Find where the given text appears and provide that cell's center as [X, Y] coordinate. 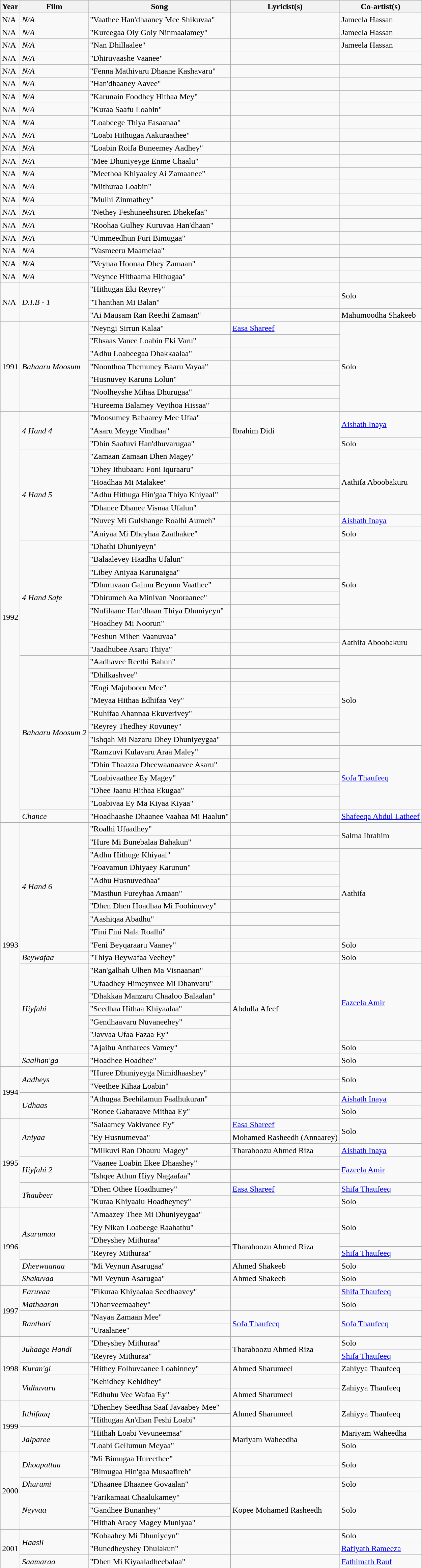
"Hithey Folhuvaanee Loabinney" [160, 1368]
Ibrahim Didi [285, 431]
"Kuraa Saafu Loabin" [160, 109]
"Ufaadhey Himeynvee Mi Dhanvaru" [160, 983]
"Hoadhaa Mi Malakee" [160, 482]
"Aadhavee Reethi Bahun" [160, 662]
"Loabeege Thiya Fasaanaa" [160, 122]
"Amaazey Thee Mi Dhuniyeygaa" [160, 1215]
Co-artist(s) [381, 7]
"Dhaanee Dhaanee Govaalan" [160, 1484]
"Veynaa Hoonaa Dhey Zamaan" [160, 264]
Dhurumi [54, 1484]
Mathaaran [54, 1304]
Thaubeer [54, 1195]
"Dhanee Dhanee Visnaa Ufalun" [160, 508]
Bahaaru Moosum 2 [54, 733]
"Loabivaa Ey Ma Kiyaa Kiyaa" [160, 803]
"Adhu Loabeegaa Dhakkaalaa" [160, 353]
"Dhirumeh Aa Minivan Nooraanee" [160, 598]
"Nan Dhillaalee" [160, 45]
"Milkuvi Ran Dhauru Magey" [160, 1150]
"Han'dhaaney Aavee" [160, 84]
Rafiyath Rameeza [381, 1548]
"Mi Bimugaa Hureethee" [160, 1459]
"Ehsaas Vanee Loabin Eki Varu" [160, 341]
"Noolheyshe Mihaa Dhurugaa" [160, 392]
"Adhu Hithuga Hin'gaa Thiya Khiyaal" [160, 495]
1995 [10, 1163]
"Dhakkaa Manzaru Chaaloo Balaalan" [160, 996]
Year [10, 7]
"Meethoa Khiyaaley Ai Zamaanee" [160, 174]
"Dhen Mi Kiyaaladheebalaa" [160, 1561]
Mahumoodha Shakeeb [381, 315]
"Engi Majubooru Mee" [160, 688]
"Hoadhee Hoadhee" [160, 1060]
"Kehidhey Kehidhey" [160, 1381]
"Dhilkashvee" [160, 675]
1991 [10, 366]
"Loabin Roifa Buneemey Aadhey" [160, 148]
"Vasmeeru Maamelaa" [160, 251]
"Hithah Araey Magey Muniyaa" [160, 1523]
Aadheys [54, 1080]
"Dhin Thaazaa Dheewaanaavee Asaru" [160, 765]
"Nuvey Mi Gulshange Roalhi Aumeh" [160, 521]
"Edhuhu Vee Wafaa Ey" [160, 1394]
"Roohaa Gulhey Kuruvaa Han'dhaan" [160, 225]
"Mithuraa Loabin" [160, 187]
"Aniyaa Mi Dheyhaa Zaathakee" [160, 533]
"Ruhifaa Ahannaa Ekuverivey" [160, 713]
Aniyaa [54, 1137]
Shafeeqa Abdul Latheef [381, 816]
"Noonthoa Themuney Baaru Vayaa" [160, 366]
"Thiya Beywafaa Veehey" [160, 957]
Hiyfahi 2 [54, 1169]
Jalparee [54, 1439]
"Loabi Hithugaa Aakuraathee" [160, 135]
"Ajaibu Antharees Vamey" [160, 1047]
"Balaalevey Haadha Ufalun" [160, 559]
"Fenna Mathivaru Dhaane Kashavaru" [160, 71]
Udhaas [54, 1105]
"Reyrey Thedhey Rovuney" [160, 726]
"Husnuvey Karuna Lolun" [160, 379]
"Ey Husnumevaa" [160, 1137]
"Huree Dhuniyeyga Nimidhaashey" [160, 1073]
"Hoadhey Mi Noorun" [160, 623]
"Dhee Jaanu Hithaa Ekugaa" [160, 791]
"Libey Aniyaa Karunaigaa" [160, 572]
Kuran'gi [54, 1368]
Dheewaanaa [54, 1266]
"Dhiruvaashe Vaanee" [160, 58]
"Adhu Hithuge Khiyaal" [160, 855]
"Hureema Balamey Veythoa Hissaa" [160, 405]
"Dhen Dhen Hoadhaa Mi Foohinuvey" [160, 906]
Fathimath Rauf [381, 1561]
"Bimugaa Hin'gaa Musaafireh" [160, 1471]
"Bunedheyshey Dhulakun" [160, 1548]
"Veynee Hithaama Hithugaa" [160, 276]
"Seedhaa Hithaa Khiyaalaa" [160, 1009]
"Vaathee Han'dhaaney Mee Shikuvaa" [160, 20]
Vidhuvaru [54, 1388]
"Hithugaa Eki Reyrey" [160, 289]
"Kobaahey Mi Dhuniyeyn" [160, 1536]
"Nethey Feshuneehsuren Dhekefaa" [160, 212]
"Dhanveemaahey" [160, 1304]
D.I.B - 1 [54, 302]
Chance [54, 816]
4 Hand 6 [54, 887]
"Athugaa Beehilamun Faalhukuran" [160, 1099]
"Foavamun Dhiyaey Karunun" [160, 868]
4 Hand 4 [54, 431]
"Gendhaavaru Nuvaneehey" [160, 1022]
Neyvaa [54, 1510]
"Hure Mi Bunebalaa Bahakun" [160, 842]
"Uraalanee" [160, 1330]
1996 [10, 1247]
"Hoadhaashe Dhaanee Vaahaa Mi Haalun" [160, 816]
"Dhin Saafuvi Han'dhuvarugaa" [160, 444]
Salma Ibrahim [381, 835]
Lyricist(s) [285, 7]
Faruvaa [54, 1292]
"Feshun Mihen Vaanuvaa" [160, 636]
"Masthun Fureyhaa Amaan" [160, 893]
"Dhey Ithubaaru Foni Iquraaru" [160, 469]
Hiyfahi [54, 1009]
"Javvaa Ufaa Fazaa Ey" [160, 1035]
1993 [10, 945]
"Zamaan Zamaan Dhen Magey" [160, 456]
"Salaamey Vakivanee Ey" [160, 1124]
"Feni Beyqaraaru Vaaney" [160, 945]
"Farikamaai Chaalukamey" [160, 1497]
"Ronee Gabaraave Mithaa Ey" [160, 1112]
Dhoapattaa [54, 1465]
"Kureegaa Oiy Goiy Ninmaalamey" [160, 32]
"Ramzuvi Kulavaru Araa Maley" [160, 752]
"Ai Mausam Ran Reethi Zamaan" [160, 315]
"Dhenhey Seedhaa Saaf Javaabey Mee" [160, 1407]
"Aashiqaa Abadhu" [160, 919]
"Gandhee Bunanhey" [160, 1510]
"Kuraa Khiyaalu Hoadheyney" [160, 1202]
Asurumaa [54, 1234]
Haasil [54, 1542]
4 Hand 5 [54, 495]
Song [160, 7]
"Adhu Husnuvedhaa" [160, 880]
2001 [10, 1548]
"Loabi Gellumun Meyaa" [160, 1446]
1998 [10, 1368]
"Mulhi Zinmathey" [160, 200]
"Ishqah Mi Nazaru Dhey Dhuniyeygaa" [160, 739]
Itthifaaq [54, 1414]
"Roalhi Ufaadhey" [160, 829]
"Fini Fini Nala Roalhi" [160, 932]
Film [54, 7]
Aathifa [381, 893]
Mohamed Rasheedh (Annaarey) [285, 1137]
4 Hand Safe [54, 597]
Abdulla Afeef [285, 1009]
Shakuvaa [54, 1279]
"Fikuraa Khiyaalaa Seedhaavey" [160, 1292]
"Nayaa Zamaan Mee" [160, 1317]
"Ran'galhah Ulhen Ma Visnaanan" [160, 970]
"Dhathi Dhuniyeyn" [160, 546]
"Jaadhubee Asaru Thiya" [160, 649]
1999 [10, 1427]
Saalhan'ga [54, 1060]
"Ummeedhun Furi Bimugaa" [160, 238]
Juhaage Handi [54, 1349]
"Moosumey Bahaarey Mee Ufaa" [160, 418]
"Nufilaane Han'dhaan Thiya Dhuniyeyn" [160, 611]
1992 [10, 617]
"Ey Nikan Loabeege Raahathu" [160, 1227]
"Loabivaathee Ey Magey" [160, 777]
Beywafaa [54, 957]
"Thanthan Mi Balan" [160, 302]
"Veethee Kihaa Loabin" [160, 1086]
1997 [10, 1311]
"Ishqee Athun Hiyy Nagaafaa" [160, 1176]
Saamaraa [54, 1561]
"Dhuruvaan Gaimu Beynun Vaathee" [160, 585]
"Meyaa Hithaa Edhifaa Vey" [160, 700]
Bahaaru Moosum [54, 366]
"Hithugaa An'dhan Feshi Loabi" [160, 1420]
"Asaru Meyge Vindhaa" [160, 431]
Kopee Mohamed Rasheedh [285, 1510]
"Vaanee Loabin Ekee Dhaashey" [160, 1163]
"Mee Dhuniyeyge Enme Chaalu" [160, 161]
"Neyngi Sirrun Kalaa" [160, 328]
2000 [10, 1491]
Ranthari [54, 1324]
"Hithah Loabi Vevuneemaa" [160, 1433]
"Dhen Othee Hoadhumey" [160, 1189]
"Karunain Foodhey Hithaa Mey" [160, 97]
1994 [10, 1092]
